Output the [x, y] coordinate of the center of the cell containing the given text.  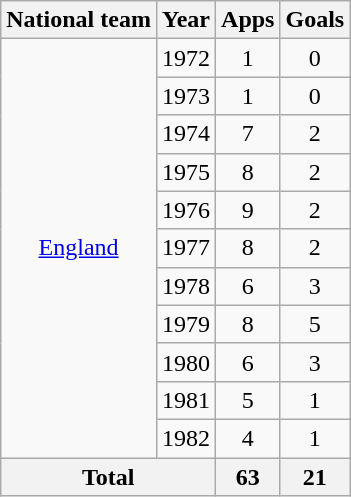
Apps [248, 20]
1973 [186, 96]
National team [79, 20]
4 [248, 438]
1976 [186, 210]
1977 [186, 248]
1974 [186, 134]
1981 [186, 400]
7 [248, 134]
Goals [315, 20]
63 [248, 477]
1975 [186, 172]
9 [248, 210]
1982 [186, 438]
1979 [186, 324]
1978 [186, 286]
England [79, 248]
1972 [186, 58]
Total [108, 477]
Year [186, 20]
1980 [186, 362]
21 [315, 477]
